Output the [X, Y] coordinate of the center of the cell containing the given text.  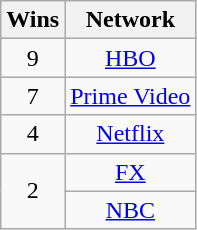
HBO [130, 58]
2 [33, 191]
FX [130, 172]
Prime Video [130, 96]
4 [33, 134]
Network [130, 20]
7 [33, 96]
9 [33, 58]
NBC [130, 210]
Netflix [130, 134]
Wins [33, 20]
